Search for the cell housing the specified text and yield its (X, Y) center coordinate. 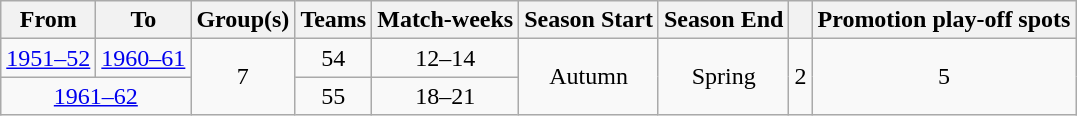
From (48, 20)
18–21 (446, 96)
Season End (723, 20)
7 (243, 77)
Season Start (589, 20)
Teams (334, 20)
2 (800, 77)
1951–52 (48, 58)
Match-weeks (446, 20)
5 (944, 77)
Spring (723, 77)
To (144, 20)
1961–62 (96, 96)
1960–61 (144, 58)
Autumn (589, 77)
Promotion play-off spots (944, 20)
Group(s) (243, 20)
55 (334, 96)
54 (334, 58)
12–14 (446, 58)
